Pinpoint the cell where the given text exists, returning its (X, Y) midpoint coordinate. 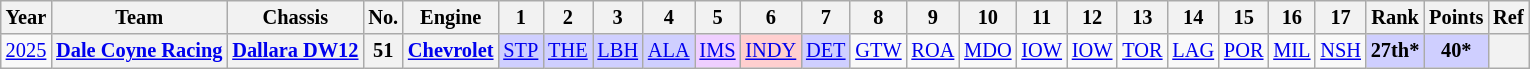
Chassis (295, 17)
GTW (878, 51)
6 (770, 17)
ROA (932, 51)
5 (718, 17)
No. (383, 17)
DET (826, 51)
Dallara DW12 (295, 51)
Dale Coyne Racing (139, 51)
40* (1456, 51)
INDY (770, 51)
Points (1456, 17)
TOR (1142, 51)
11 (1041, 17)
16 (1292, 17)
13 (1142, 17)
9 (932, 17)
4 (669, 17)
27th* (1395, 51)
MDO (988, 51)
12 (1092, 17)
MIL (1292, 51)
14 (1193, 17)
Team (139, 17)
51 (383, 51)
Year (26, 17)
STP (520, 51)
POR (1244, 51)
1 (520, 17)
Engine (450, 17)
7 (826, 17)
10 (988, 17)
Chevrolet (450, 51)
NSH (1340, 51)
Ref (1508, 17)
2 (568, 17)
LAG (1193, 51)
ALA (669, 51)
THE (568, 51)
IMS (718, 51)
15 (1244, 17)
17 (1340, 17)
3 (617, 17)
Rank (1395, 17)
2025 (26, 51)
LBH (617, 51)
8 (878, 17)
